Return [x, y] of the center of cell containing provided text 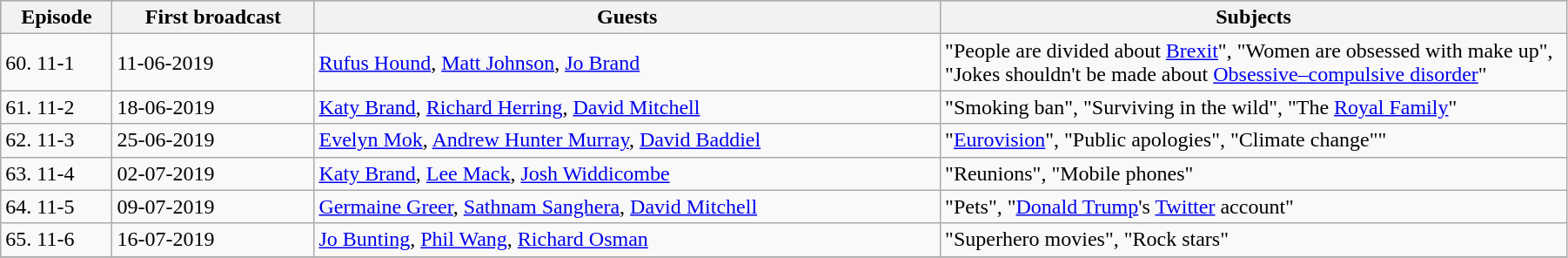
63. 11-4 [57, 173]
Katy Brand, Lee Mack, Josh Widdicombe [627, 173]
"Superhero movies", "Rock stars" [1254, 240]
09-07-2019 [213, 207]
18-06-2019 [213, 107]
"Reunions", "Mobile phones" [1254, 173]
62. 11-3 [57, 140]
16-07-2019 [213, 240]
Katy Brand, Richard Herring, David Mitchell [627, 107]
Rufus Hound, Matt Johnson, Jo Brand [627, 63]
"Pets", "Donald Trump's Twitter account" [1254, 207]
61. 11-2 [57, 107]
11-06-2019 [213, 63]
64. 11-5 [57, 207]
Guests [627, 17]
Evelyn Mok, Andrew Hunter Murray, David Baddiel [627, 140]
Germaine Greer, Sathnam Sanghera, David Mitchell [627, 207]
Jo Bunting, Phil Wang, Richard Osman [627, 240]
"Smoking ban", "Surviving in the wild", "The Royal Family" [1254, 107]
02-07-2019 [213, 173]
"Eurovision", "Public apologies", "Climate change"" [1254, 140]
65. 11-6 [57, 240]
First broadcast [213, 17]
"People are divided about Brexit", "Women are obsessed with make up", "Jokes shouldn't be made about Obsessive–compulsive disorder" [1254, 63]
Episode [57, 17]
60. 11-1 [57, 63]
25-06-2019 [213, 140]
Subjects [1254, 17]
